Scan for the cell matching the given text and deliver its (x, y) coordinate at center. 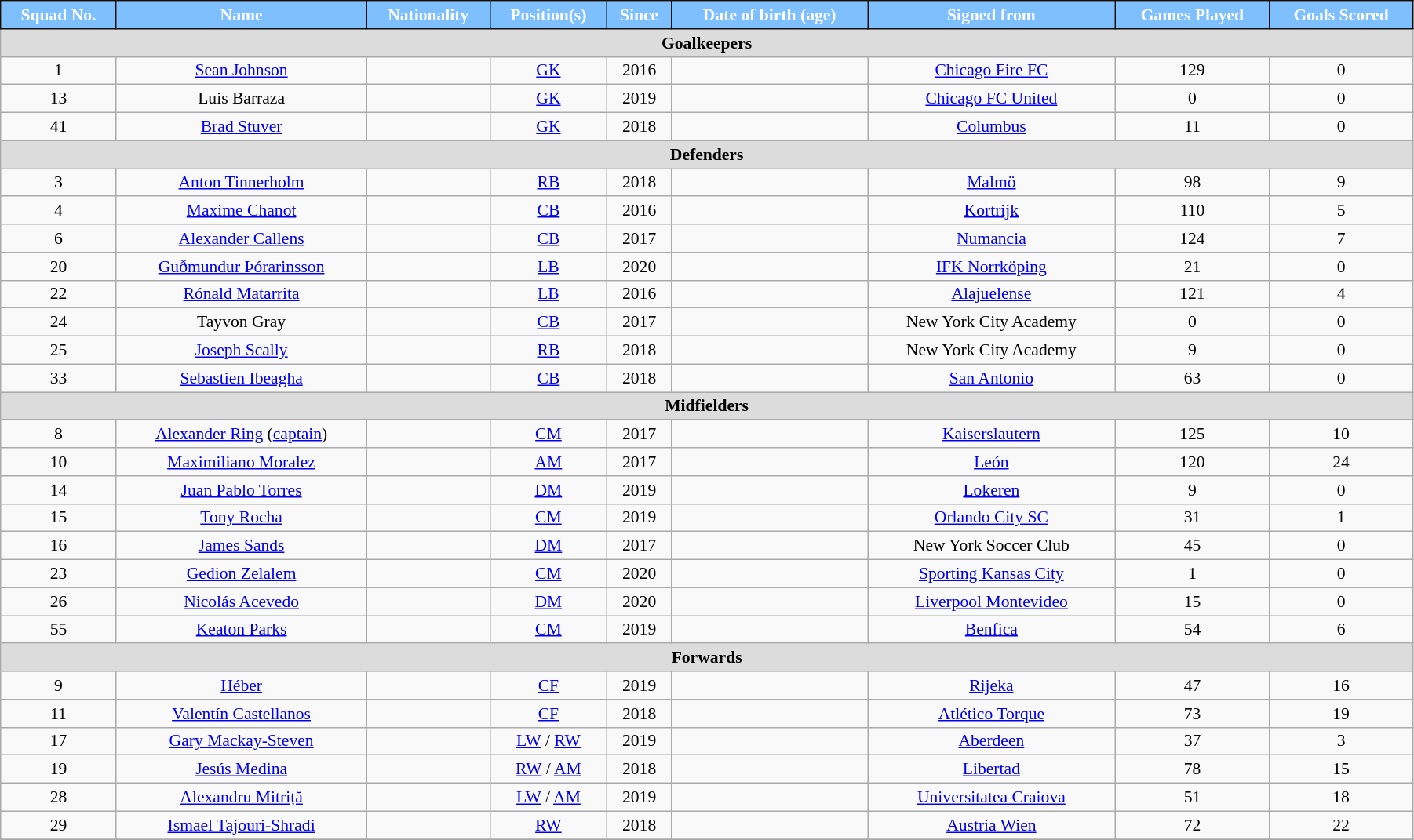
Universitatea Craiova (992, 798)
125 (1192, 435)
Joseph Scally (242, 351)
28 (58, 798)
33 (58, 378)
Squad No. (58, 15)
Sporting Kansas City (992, 574)
41 (58, 127)
55 (58, 630)
Brad Stuver (242, 127)
New York Soccer Club (992, 546)
Chicago FC United (992, 99)
Nicolás Acevedo (242, 602)
IFK Norrköping (992, 267)
Since (639, 15)
Kortrijk (992, 211)
Lokeren (992, 490)
Alexander Ring (captain) (242, 435)
14 (58, 490)
Name (242, 15)
Luis Barraza (242, 99)
129 (1192, 71)
Austria Wien (992, 825)
47 (1192, 685)
Rijeka (992, 685)
7 (1342, 238)
Valentín Castellanos (242, 714)
Alexander Callens (242, 238)
Columbus (992, 127)
RW / AM (548, 769)
54 (1192, 630)
Maximiliano Moralez (242, 462)
Games Played (1192, 15)
Libertad (992, 769)
Tony Rocha (242, 518)
21 (1192, 267)
51 (1192, 798)
20 (58, 267)
Benfica (992, 630)
78 (1192, 769)
Date of birth (age) (770, 15)
Position(s) (548, 15)
Sebastien Ibeagha (242, 378)
Jesús Medina (242, 769)
LW / RW (548, 741)
45 (1192, 546)
Maxime Chanot (242, 211)
5 (1342, 211)
Rónald Matarrita (242, 294)
121 (1192, 294)
San Antonio (992, 378)
Goals Scored (1342, 15)
Orlando City SC (992, 518)
RW (548, 825)
Alexandru Mitriță (242, 798)
Tayvon Gray (242, 322)
Chicago Fire FC (992, 71)
Sean Johnson (242, 71)
Gedion Zelalem (242, 574)
29 (58, 825)
Guðmundur Þórarinsson (242, 267)
18 (1342, 798)
63 (1192, 378)
Numancia (992, 238)
Forwards (707, 658)
73 (1192, 714)
Kaiserslautern (992, 435)
98 (1192, 183)
25 (58, 351)
León (992, 462)
31 (1192, 518)
Signed from (992, 15)
Goalkeepers (707, 43)
37 (1192, 741)
Malmö (992, 183)
124 (1192, 238)
Atlético Torque (992, 714)
26 (58, 602)
AM (548, 462)
17 (58, 741)
Midfielders (707, 406)
Gary Mackay-Steven (242, 741)
Ismael Tajouri-Shradi (242, 825)
Aberdeen (992, 741)
Alajuelense (992, 294)
120 (1192, 462)
Juan Pablo Torres (242, 490)
72 (1192, 825)
Nationality (428, 15)
110 (1192, 211)
Liverpool Montevideo (992, 602)
Defenders (707, 155)
LW / AM (548, 798)
Keaton Parks (242, 630)
Héber (242, 685)
23 (58, 574)
Anton Tinnerholm (242, 183)
8 (58, 435)
13 (58, 99)
James Sands (242, 546)
